Output the (x, y) coordinate of the center of the cell containing the given text.  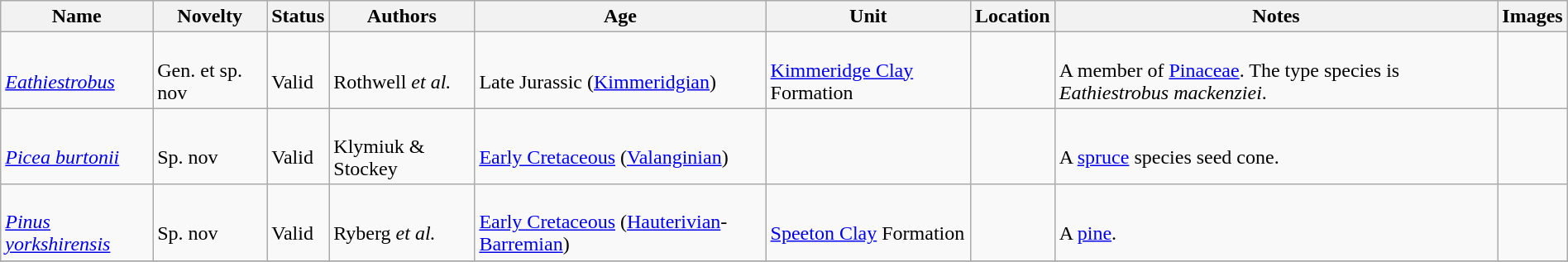
Unit (868, 17)
Early Cretaceous (Valanginian) (620, 146)
Speeton Clay Formation (868, 222)
Early Cretaceous (Hauterivian-Barremian) (620, 222)
Notes (1276, 17)
Rothwell et al. (402, 70)
Novelty (210, 17)
Images (1532, 17)
Picea burtonii (77, 146)
Kimmeridge Clay Formation (868, 70)
Klymiuk & Stockey (402, 146)
Name (77, 17)
A member of Pinaceae. The type species is Eathiestrobus mackenziei. (1276, 70)
Authors (402, 17)
Gen. et sp. nov (210, 70)
A pine. (1276, 222)
Pinus yorkshirensis (77, 222)
Location (1012, 17)
Eathiestrobus (77, 70)
A spruce species seed cone. (1276, 146)
Late Jurassic (Kimmeridgian) (620, 70)
Age (620, 17)
Status (298, 17)
Ryberg et al. (402, 222)
